Return (x, y) of the center of cell containing provided text 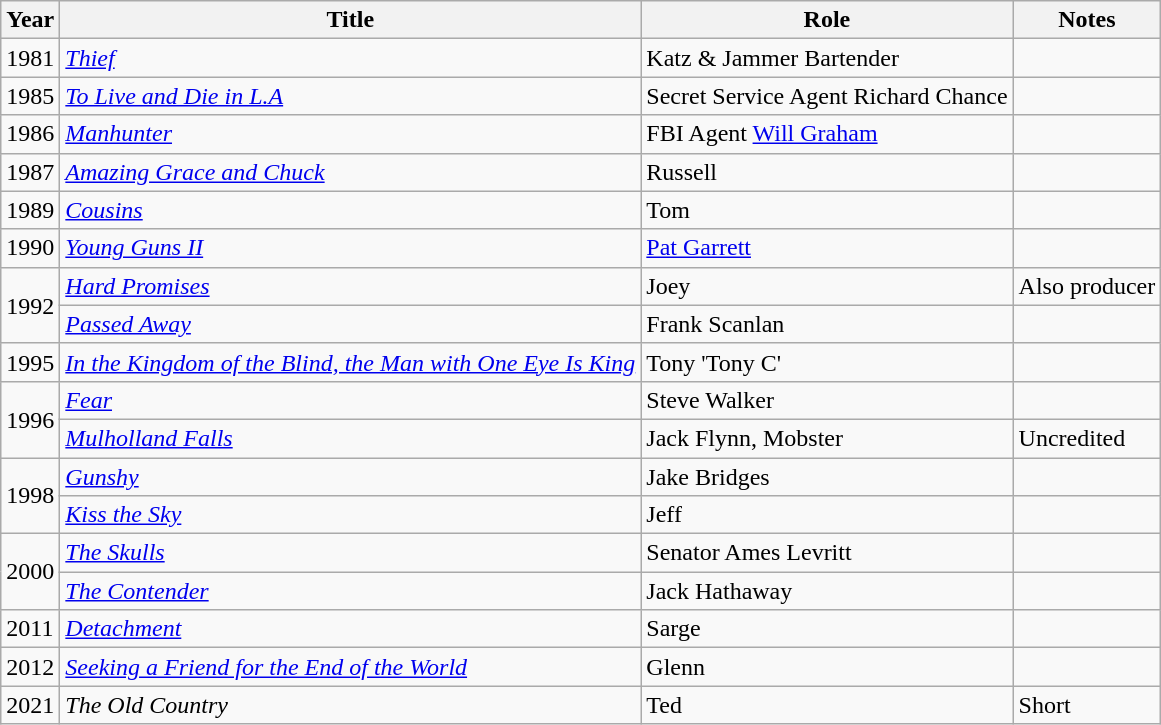
Notes (1087, 20)
The Contender (350, 591)
Thief (350, 58)
Hard Promises (350, 286)
Tony 'Tony C' (827, 362)
Ted (827, 705)
Uncredited (1087, 438)
Tom (827, 210)
1998 (30, 496)
To Live and Die in L.A (350, 96)
Katz & Jammer Bartender (827, 58)
1990 (30, 248)
2012 (30, 667)
Gunshy (350, 477)
Kiss the Sky (350, 515)
Jake Bridges (827, 477)
FBI Agent Will Graham (827, 134)
The Old Country (350, 705)
Seeking a Friend for the End of the World (350, 667)
2021 (30, 705)
Pat Garrett (827, 248)
Jack Hathaway (827, 591)
1995 (30, 362)
1987 (30, 172)
Jeff (827, 515)
Secret Service Agent Richard Chance (827, 96)
Title (350, 20)
1986 (30, 134)
1985 (30, 96)
Sarge (827, 629)
Jack Flynn, Mobster (827, 438)
Steve Walker (827, 400)
Senator Ames Levritt (827, 553)
Also producer (1087, 286)
Year (30, 20)
In the Kingdom of the Blind, the Man with One Eye Is King (350, 362)
The Skulls (350, 553)
Joey (827, 286)
Short (1087, 705)
Detachment (350, 629)
Mulholland Falls (350, 438)
2000 (30, 572)
Cousins (350, 210)
Role (827, 20)
1989 (30, 210)
1996 (30, 419)
Glenn (827, 667)
Young Guns II (350, 248)
Amazing Grace and Chuck (350, 172)
2011 (30, 629)
Russell (827, 172)
1992 (30, 305)
Passed Away (350, 324)
Manhunter (350, 134)
Fear (350, 400)
1981 (30, 58)
Frank Scanlan (827, 324)
